Determine the (X, Y) coordinate at the center of the cell enclosing the given text.  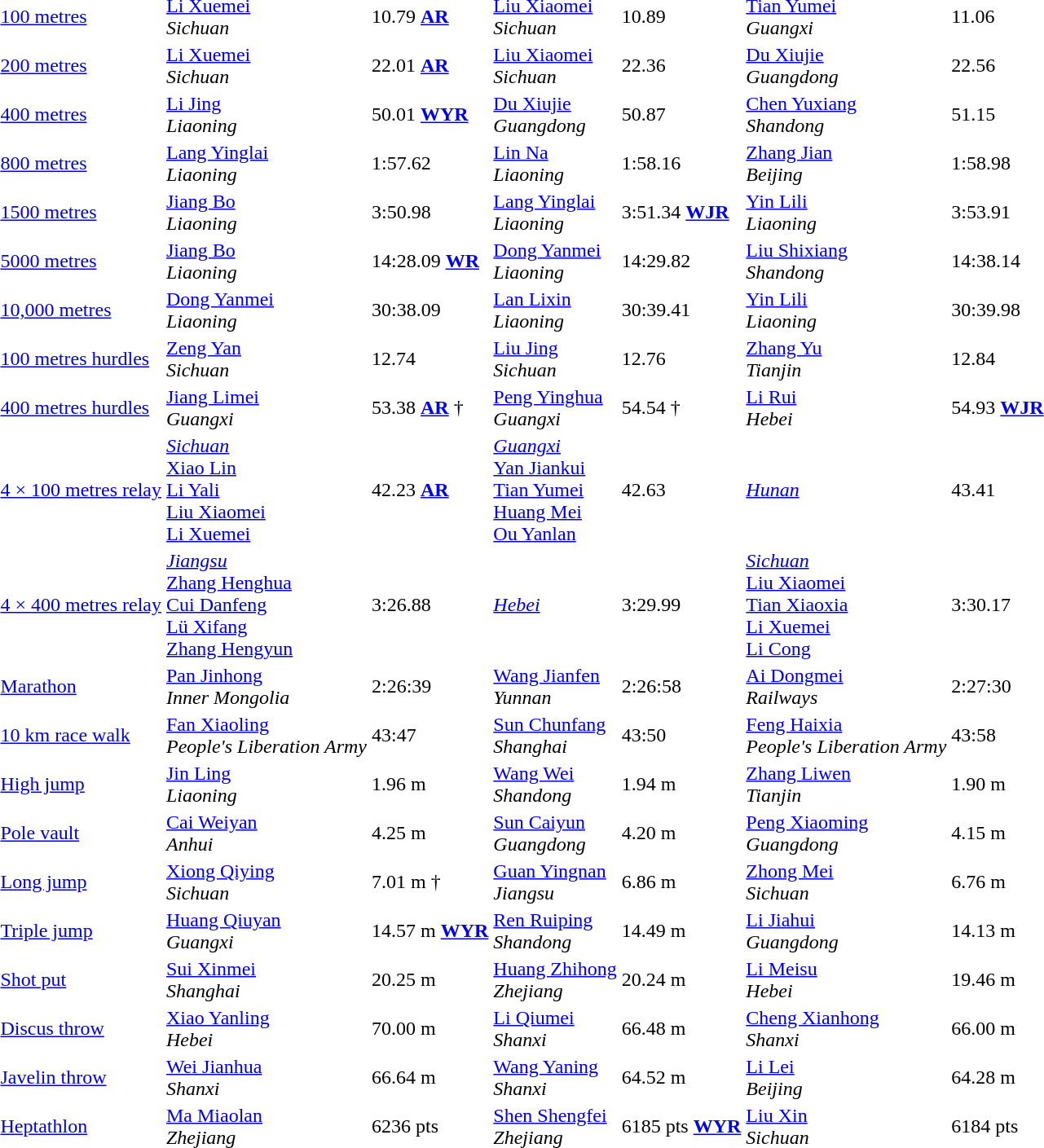
Peng Yinghua Guangxi (555, 407)
Ren Ruiping Shandong (555, 930)
Xiao Yanling Hebei (266, 1028)
Huang Qiuyan Guangxi (266, 930)
Li Jing Liaoning (266, 114)
3:50.98 (429, 212)
14:28.09 WR (429, 261)
Sun Caiyun Guangdong (555, 833)
Wang JianfenYunnan (555, 686)
53.38 AR † (429, 407)
14.49 m (681, 930)
Xiong Qiying Sichuan (266, 882)
Zhang Yu Tianjin (846, 358)
Zhang Jian Beijing (846, 163)
22.36 (681, 65)
12.74 (429, 358)
Lan Lixin Liaoning (555, 310)
43:47 (429, 735)
Sun ChunfangShanghai (555, 735)
3:26.88 (429, 605)
Lin Na Liaoning (555, 163)
Hunan (846, 490)
Zeng Yan Sichuan (266, 358)
Wang YaningShanxi (555, 1077)
Li JiahuiGuangdong (846, 930)
Zhang LiwenTianjin (846, 784)
7.01 m † (429, 882)
Liu Xiaomei Sichuan (555, 65)
Ai DongmeiRailways (846, 686)
Hebei (555, 605)
30:38.09 (429, 310)
22.01 AR (429, 65)
Li LeiBeijing (846, 1077)
Huang Zhihong Zhejiang (555, 979)
Feng HaixiaPeople's Liberation Army (846, 735)
50.01 WYR (429, 114)
Chen Yuxiang Shandong (846, 114)
Cheng Xianhong Shanxi (846, 1028)
Sui Xinmei Shanghai (266, 979)
SichuanLiu XiaomeiTian XiaoxiaLi XuemeiLi Cong (846, 605)
4.20 m (681, 833)
64.52 m (681, 1077)
GuangxiYan JiankuiTian YumeiHuang MeiOu Yanlan (555, 490)
Wang Wei Shandong (555, 784)
20.24 m (681, 979)
2:26:39 (429, 686)
SichuanXiao LinLi YaliLiu XiaomeiLi Xuemei (266, 490)
1:57.62 (429, 163)
12.76 (681, 358)
Li Xuemei Sichuan (266, 65)
2:26:58 (681, 686)
3:51.34 WJR (681, 212)
1.94 m (681, 784)
Peng Xiaoming Guangdong (846, 833)
Jiang Limei Guangxi (266, 407)
1.96 m (429, 784)
3:29.99 (681, 605)
Pan JinhongInner Mongolia (266, 686)
Fan XiaolingPeople's Liberation Army (266, 735)
66.64 m (429, 1077)
Cai Weiyan Anhui (266, 833)
66.48 m (681, 1028)
20.25 m (429, 979)
42.63 (681, 490)
42.23 AR (429, 490)
Liu Shixiang Shandong (846, 261)
70.00 m (429, 1028)
Jin Ling Liaoning (266, 784)
Li Meisu Hebei (846, 979)
Liu Jing Sichuan (555, 358)
6.86 m (681, 882)
4.25 m (429, 833)
14:29.82 (681, 261)
14.57 m WYR (429, 930)
30:39.41 (681, 310)
54.54 † (681, 407)
1:58.16 (681, 163)
Li Qiumei Shanxi (555, 1028)
Wei JianhuaShanxi (266, 1077)
Guan Yingnan Jiangsu (555, 882)
50.87 (681, 114)
Li Rui Hebei (846, 407)
43:50 (681, 735)
JiangsuZhang HenghuaCui DanfengLü XifangZhang Hengyun (266, 605)
Zhong Mei Sichuan (846, 882)
